Capture the cell that displays the provided text and extract its [X, Y] central coordinate. 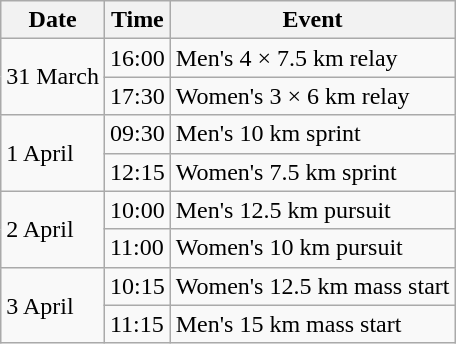
31 March [53, 77]
Women's 7.5 km sprint [312, 172]
Men's 10 km sprint [312, 134]
Date [53, 20]
Time [137, 20]
3 April [53, 305]
11:00 [137, 248]
11:15 [137, 324]
10:15 [137, 286]
1 April [53, 153]
Women's 10 km pursuit [312, 248]
12:15 [137, 172]
2 April [53, 229]
Men's 12.5 km pursuit [312, 210]
10:00 [137, 210]
Women's 3 × 6 km relay [312, 96]
Men's 15 km mass start [312, 324]
Men's 4 × 7.5 km relay [312, 58]
16:00 [137, 58]
Event [312, 20]
17:30 [137, 96]
09:30 [137, 134]
Women's 12.5 km mass start [312, 286]
